Provide the (x, y) coordinate of the cell's center where the given text is located.  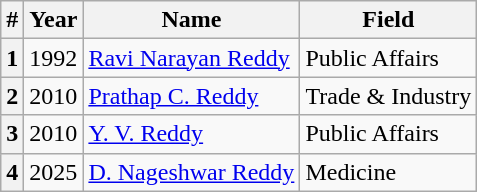
# (12, 20)
Name (192, 20)
4 (12, 172)
Trade & Industry (388, 96)
Ravi Narayan Reddy (192, 58)
3 (12, 134)
Medicine (388, 172)
Y. V. Reddy (192, 134)
1992 (54, 58)
2025 (54, 172)
1 (12, 58)
Year (54, 20)
2 (12, 96)
Field (388, 20)
D. Nageshwar Reddy (192, 172)
Prathap C. Reddy (192, 96)
